Determine the (X, Y) coordinate at the center of the cell enclosing the given text.  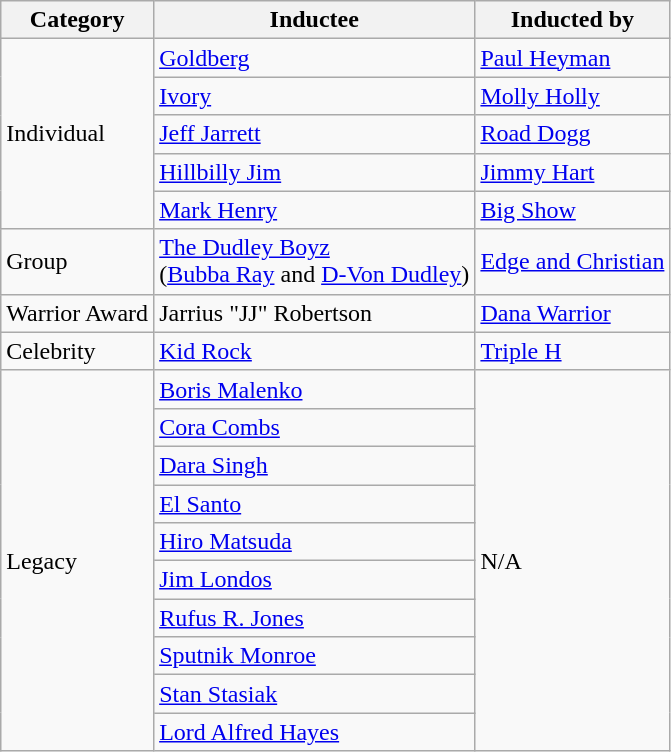
Category (78, 20)
Boris Malenko (314, 389)
Triple H (572, 351)
Paul Heyman (572, 58)
Warrior Award (78, 313)
Stan Stasiak (314, 694)
Inducted by (572, 20)
Dana Warrior (572, 313)
The Dudley Boyz(Bubba Ray and D-Von Dudley) (314, 262)
Jimmy Hart (572, 172)
Road Dogg (572, 134)
Kid Rock (314, 351)
Jarrius "JJ" Robertson (314, 313)
Jim Londos (314, 580)
Celebrity (78, 351)
Jeff Jarrett (314, 134)
Dara Singh (314, 465)
Big Show (572, 210)
Rufus R. Jones (314, 618)
Sputnik Monroe (314, 656)
Legacy (78, 560)
El Santo (314, 503)
Hillbilly Jim (314, 172)
Goldberg (314, 58)
N/A (572, 560)
Cora Combs (314, 427)
Inductee (314, 20)
Individual (78, 134)
Group (78, 262)
Edge and Christian (572, 262)
Lord Alfred Hayes (314, 732)
Hiro Matsuda (314, 542)
Ivory (314, 96)
Molly Holly (572, 96)
Mark Henry (314, 210)
